Find where the given text appears and provide that cell's center as (x, y) coordinate. 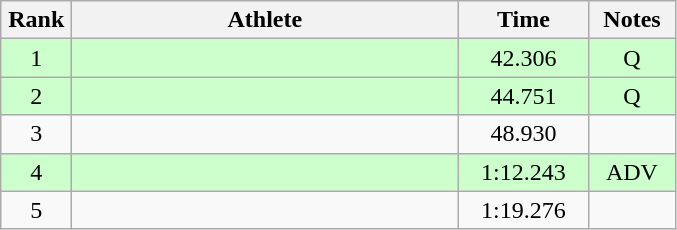
Notes (632, 20)
42.306 (524, 58)
4 (36, 172)
44.751 (524, 96)
Athlete (265, 20)
1:12.243 (524, 172)
5 (36, 210)
Rank (36, 20)
3 (36, 134)
1:19.276 (524, 210)
1 (36, 58)
Time (524, 20)
2 (36, 96)
ADV (632, 172)
48.930 (524, 134)
